Provide the [X, Y] coordinate of the cell's center where the given text is located.  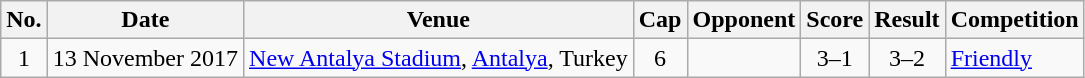
3–1 [835, 58]
Date [145, 20]
Cap [660, 20]
1 [24, 58]
Opponent [744, 20]
3–2 [907, 58]
Competition [1014, 20]
6 [660, 58]
Score [835, 20]
Result [907, 20]
Friendly [1014, 58]
Venue [439, 20]
No. [24, 20]
New Antalya Stadium, Antalya, Turkey [439, 58]
13 November 2017 [145, 58]
